Pinpoint the cell where the given text exists, returning its (X, Y) midpoint coordinate. 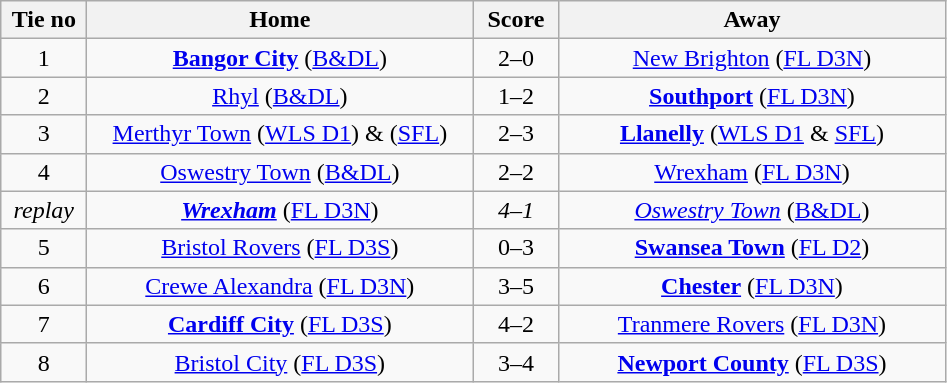
Newport County (FL D3S) (752, 362)
Tie no (44, 20)
Rhyl (B&DL) (280, 96)
1 (44, 58)
Swansea Town (FL D2) (752, 248)
1–2 (516, 96)
Home (280, 20)
Southport (FL D3N) (752, 96)
8 (44, 362)
New Brighton (FL D3N) (752, 58)
2–0 (516, 58)
Crewe Alexandra (FL D3N) (280, 286)
Score (516, 20)
2 (44, 96)
5 (44, 248)
Bristol City (FL D3S) (280, 362)
3–5 (516, 286)
7 (44, 324)
Cardiff City (FL D3S) (280, 324)
0–3 (516, 248)
Llanelly (WLS D1 & SFL) (752, 134)
Chester (FL D3N) (752, 286)
Bangor City (B&DL) (280, 58)
2–2 (516, 172)
4 (44, 172)
Tranmere Rovers (FL D3N) (752, 324)
4–1 (516, 210)
2–3 (516, 134)
Merthyr Town (WLS D1) & (SFL) (280, 134)
4–2 (516, 324)
6 (44, 286)
replay (44, 210)
3 (44, 134)
3–4 (516, 362)
Bristol Rovers (FL D3S) (280, 248)
Away (752, 20)
